Identify which cell holds the provided text, then report its [X, Y] central coordinate. 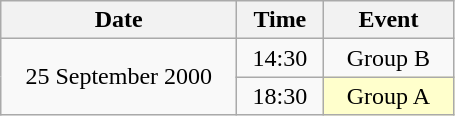
25 September 2000 [119, 77]
Date [119, 20]
14:30 [280, 58]
Time [280, 20]
Group B [388, 58]
18:30 [280, 96]
Event [388, 20]
Group A [388, 96]
